For the text-containing cell, return its midpoint in [x, y] coordinate format. 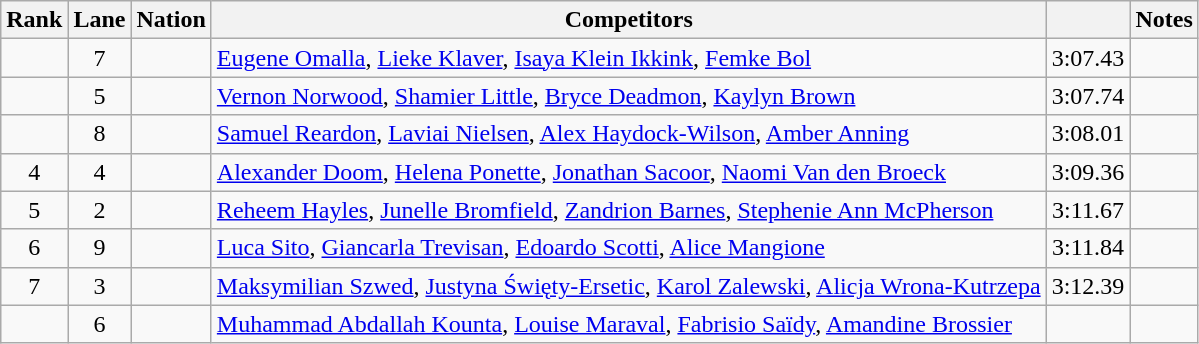
Maksymilian Szwed, Justyna Święty-Ersetic, Karol Zalewski, Alicja Wrona-Kutrzepa [628, 286]
Samuel Reardon, Laviai Nielsen, Alex Haydock-Wilson, Amber Anning [628, 134]
Eugene Omalla, Lieke Klaver, Isaya Klein Ikkink, Femke Bol [628, 58]
Notes [1164, 20]
3:07.74 [1088, 96]
9 [100, 248]
Reheem Hayles, Junelle Bromfield, Zandrion Barnes, Stephenie Ann McPherson [628, 210]
3:09.36 [1088, 172]
Rank [34, 20]
3:11.67 [1088, 210]
Muhammad Abdallah Kounta, Louise Maraval, Fabrisio Saïdy, Amandine Brossier [628, 324]
3:08.01 [1088, 134]
Nation [171, 20]
3 [100, 286]
3:11.84 [1088, 248]
Lane [100, 20]
8 [100, 134]
Luca Sito, Giancarla Trevisan, Edoardo Scotti, Alice Mangione [628, 248]
3:07.43 [1088, 58]
Competitors [628, 20]
Vernon Norwood, Shamier Little, Bryce Deadmon, Kaylyn Brown [628, 96]
3:12.39 [1088, 286]
2 [100, 210]
Alexander Doom, Helena Ponette, Jonathan Sacoor, Naomi Van den Broeck [628, 172]
